Find where the given text appears and provide that cell's center as (X, Y) coordinate. 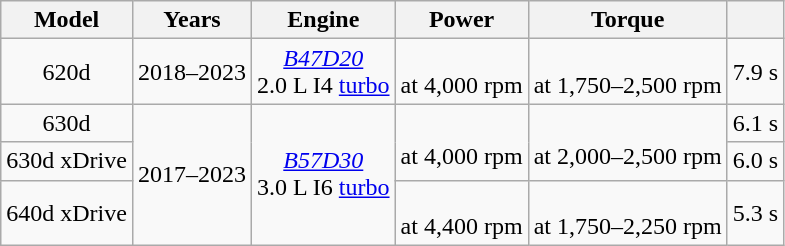
B57D30 3.0 L I6 turbo (324, 174)
Engine (324, 20)
630d xDrive (67, 161)
640d xDrive (67, 212)
5.3 s (755, 212)
at 1,750–2,250 rpm (628, 212)
Years (192, 20)
6.0 s (755, 161)
2017–2023 (192, 174)
at 2,000–2,500 rpm (628, 142)
Power (462, 20)
at 4,400 rpm (462, 212)
6.1 s (755, 123)
Model (67, 20)
at 1,750–2,500 rpm (628, 72)
630d (67, 123)
2018–2023 (192, 72)
B47D20 2.0 L I4 turbo (324, 72)
Torque (628, 20)
7.9 s (755, 72)
620d (67, 72)
